Extract the [x, y] coordinate from the center of the cell holding the provided text.  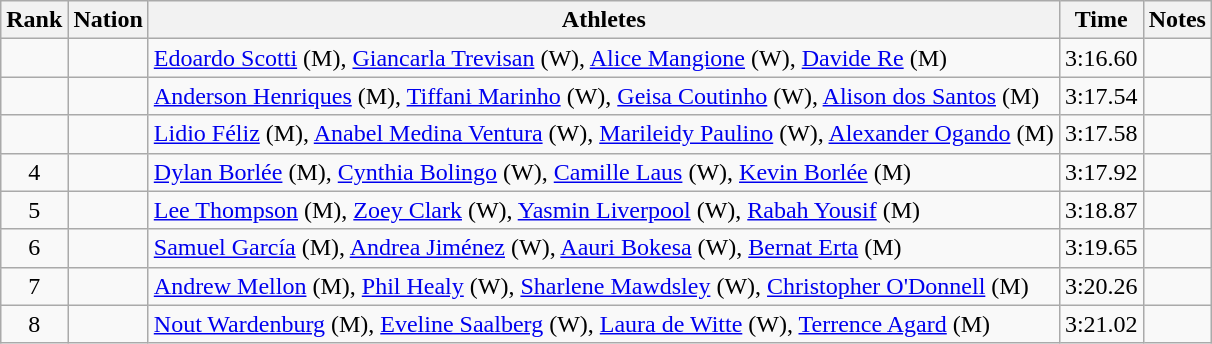
3:17.92 [1101, 172]
3:21.02 [1101, 324]
Lidio Féliz (M), Anabel Medina Ventura (W), Marileidy Paulino (W), Alexander Ogando (M) [604, 134]
Notes [1177, 20]
Anderson Henriques (M), Tiffani Marinho (W), Geisa Coutinho (W), Alison dos Santos (M) [604, 96]
Lee Thompson (M), Zoey Clark (W), Yasmin Liverpool (W), Rabah Yousif (M) [604, 210]
Time [1101, 20]
Nation [108, 20]
3:17.54 [1101, 96]
Samuel García (M), Andrea Jiménez (W), Aauri Bokesa (W), Bernat Erta (M) [604, 248]
5 [34, 210]
3:16.60 [1101, 58]
3:20.26 [1101, 286]
Edoardo Scotti (M), Giancarla Trevisan (W), Alice Mangione (W), Davide Re (M) [604, 58]
3:19.65 [1101, 248]
Andrew Mellon (M), Phil Healy (W), Sharlene Mawdsley (W), Christopher O'Donnell (M) [604, 286]
4 [34, 172]
6 [34, 248]
3:18.87 [1101, 210]
3:17.58 [1101, 134]
Nout Wardenburg (M), Eveline Saalberg (W), Laura de Witte (W), Terrence Agard (M) [604, 324]
Athletes [604, 20]
7 [34, 286]
Rank [34, 20]
Dylan Borlée (M), Cynthia Bolingo (W), Camille Laus (W), Kevin Borlée (M) [604, 172]
8 [34, 324]
